Determine the (x, y) coordinate at the center of the cell enclosing the given text.  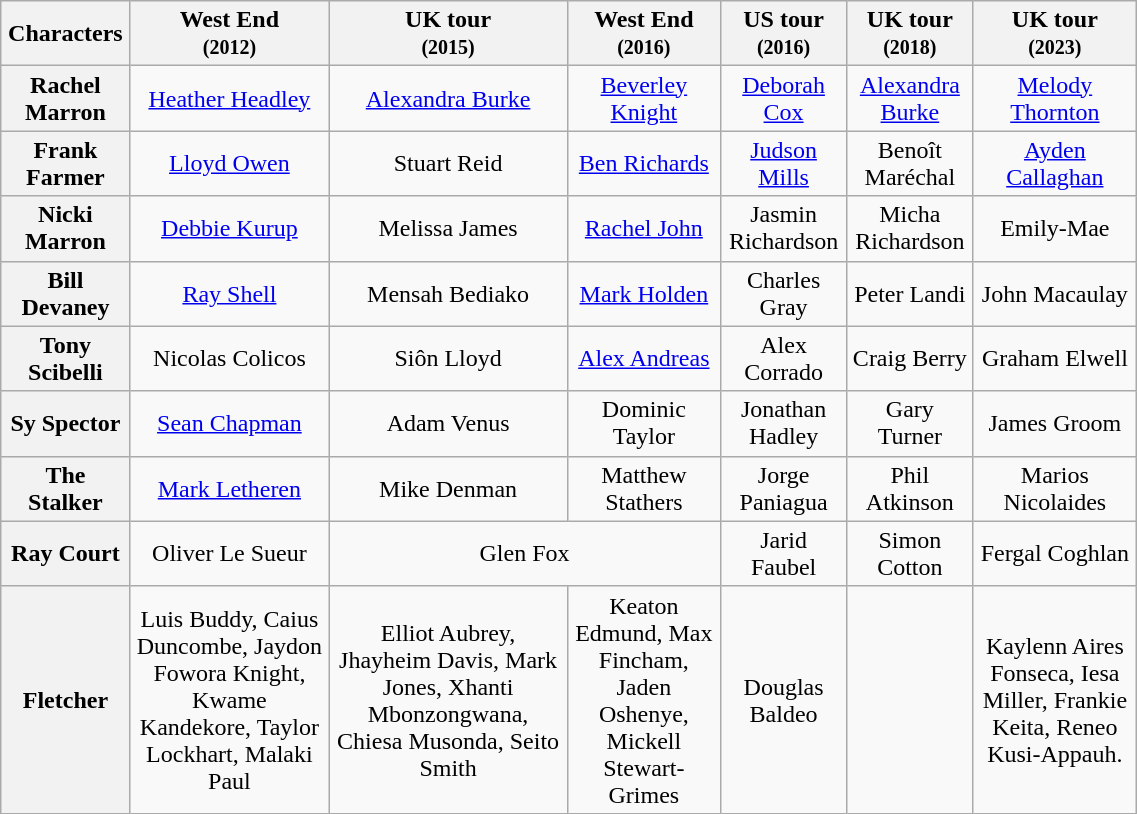
Kaylenn Aires Fonseca, Iesa Miller, Frankie Keita, Reneo Kusi-Appauh. (1055, 700)
Oliver Le Sueur (230, 554)
Elliot Aubrey, Jhayheim Davis, Mark Jones, Xhanti Mbonzongwana, Chiesa Musonda, Seito Smith (448, 700)
Ayden Callaghan (1055, 164)
Siôn Lloyd (448, 358)
Phil Atkinson (910, 488)
Graham Elwell (1055, 358)
Frank Farmer (66, 164)
Douglas Baldeo (784, 700)
Sy Spector (66, 424)
Mensah Bediako (448, 294)
West End(2012) (230, 34)
Adam Venus (448, 424)
Tony Scibelli (66, 358)
The Stalker (66, 488)
UK tour(2023) (1055, 34)
Mark Letheren (230, 488)
Gary Turner (910, 424)
UK tour(2015) (448, 34)
Jorge Paniagua (784, 488)
Craig Berry (910, 358)
Alex Corrado (784, 358)
Melissa James (448, 228)
Nicki Marron (66, 228)
Benoît Maréchal (910, 164)
Ben Richards (644, 164)
Jonathan Hadley (784, 424)
Peter Landi (910, 294)
Characters (66, 34)
Luis Buddy, Caius Duncombe, Jaydon Fowora Knight, Kwame Kandekore, Taylor Lockhart, Malaki Paul (230, 700)
Rachel Marron (66, 98)
West End(2016) (644, 34)
Nicolas Colicos (230, 358)
Emily-Mae (1055, 228)
Bill Devaney (66, 294)
Debbie Kurup (230, 228)
Glen Fox (525, 554)
Melody Thornton (1055, 98)
Mike Denman (448, 488)
Simon Cotton (910, 554)
John Macaulay (1055, 294)
Lloyd Owen (230, 164)
Sean Chapman (230, 424)
Jarid Faubel (784, 554)
Dominic Taylor (644, 424)
Matthew Stathers (644, 488)
Judson Mills (784, 164)
Jasmin Richardson (784, 228)
Marios Nicolaides (1055, 488)
Deborah Cox (784, 98)
Keaton Edmund, Max Fincham, Jaden Oshenye, Mickell Stewart-Grimes (644, 700)
James Groom (1055, 424)
US tour(2016) (784, 34)
Fergal Coghlan (1055, 554)
Rachel John (644, 228)
UK tour(2018) (910, 34)
Mark Holden (644, 294)
Stuart Reid (448, 164)
Ray Shell (230, 294)
Micha Richardson (910, 228)
Heather Headley (230, 98)
Alex Andreas (644, 358)
Beverley Knight (644, 98)
Fletcher (66, 700)
Ray Court (66, 554)
Charles Gray (784, 294)
